Return the (X, Y) coordinate for the center point of the cell that contains the specified text.  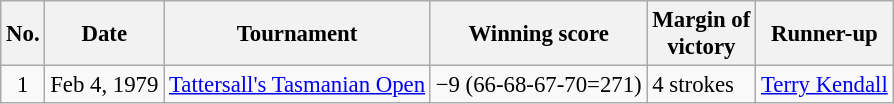
Winning score (538, 34)
1 (23, 85)
Tattersall's Tasmanian Open (298, 85)
Runner-up (824, 34)
Feb 4, 1979 (104, 85)
−9 (66-68-67-70=271) (538, 85)
Date (104, 34)
4 strokes (702, 85)
No. (23, 34)
Tournament (298, 34)
Margin ofvictory (702, 34)
Terry Kendall (824, 85)
